From the cell containing the given text, extract its center point as (X, Y) coordinate. 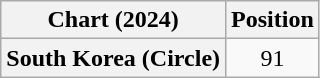
91 (273, 58)
Chart (2024) (114, 20)
South Korea (Circle) (114, 58)
Position (273, 20)
